Output the (X, Y) coordinate of the center of the cell containing the given text.  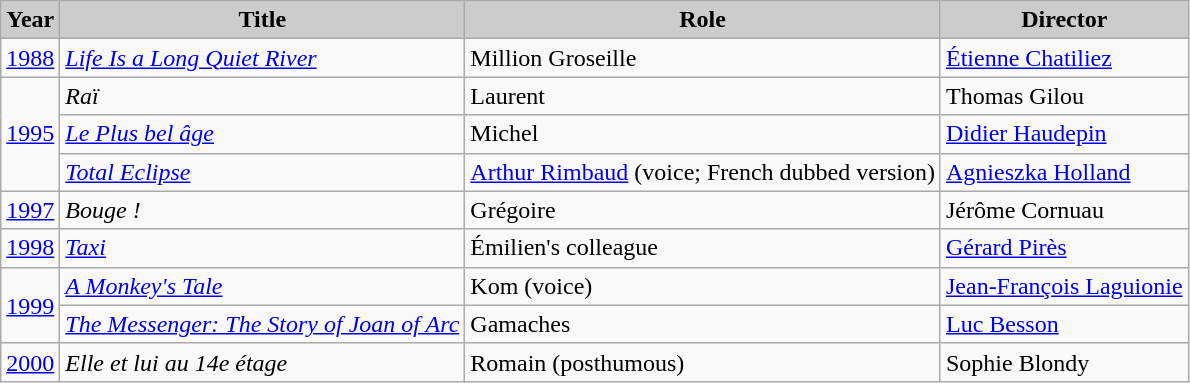
Year (30, 20)
Jérôme Cornuau (1064, 210)
Laurent (703, 96)
Gérard Pirès (1064, 248)
Grégoire (703, 210)
Bouge ! (262, 210)
Kom (voice) (703, 286)
Didier Haudepin (1064, 134)
Agnieszka Holland (1064, 172)
A Monkey's Tale (262, 286)
Sophie Blondy (1064, 362)
Le Plus bel âge (262, 134)
Life Is a Long Quiet River (262, 58)
1988 (30, 58)
Arthur Rimbaud (voice; French dubbed version) (703, 172)
Taxi (262, 248)
Romain (posthumous) (703, 362)
Million Groseille (703, 58)
Luc Besson (1064, 324)
Thomas Gilou (1064, 96)
1998 (30, 248)
Raï (262, 96)
1999 (30, 305)
1995 (30, 134)
Jean-François Laguionie (1064, 286)
Michel (703, 134)
Title (262, 20)
Émilien's colleague (703, 248)
1997 (30, 210)
Elle et lui au 14e étage (262, 362)
Director (1064, 20)
Total Eclipse (262, 172)
The Messenger: The Story of Joan of Arc (262, 324)
Role (703, 20)
Gamaches (703, 324)
Étienne Chatiliez (1064, 58)
2000 (30, 362)
